Output the [X, Y] coordinate of the center of the cell containing the given text.  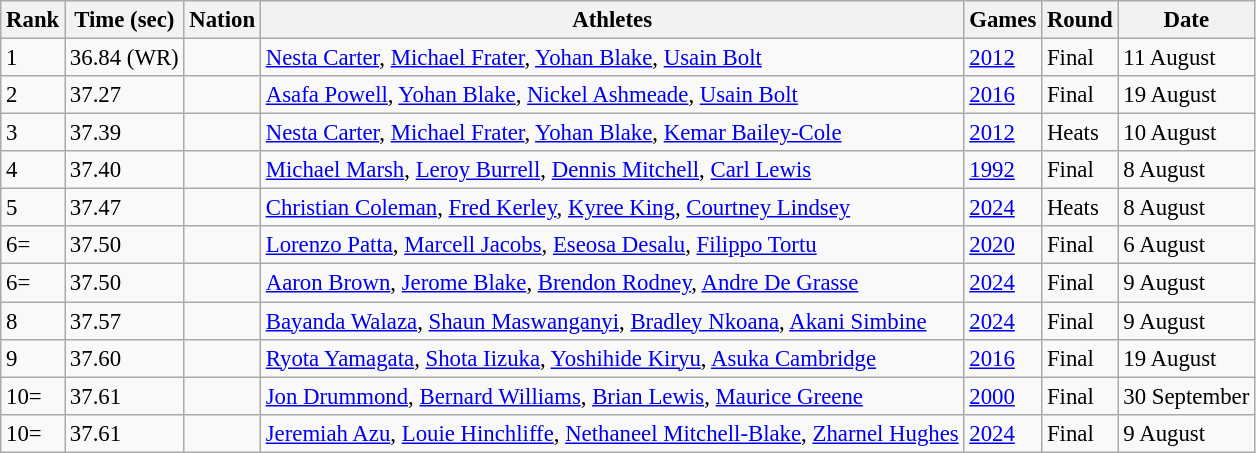
Michael Marsh, Leroy Burrell, Dennis Mitchell, Carl Lewis [612, 170]
Christian Coleman, Fred Kerley, Kyree King, Courtney Lindsey [612, 208]
Bayanda Walaza, Shaun Maswanganyi, Bradley Nkoana, Akani Simbine [612, 321]
Nesta Carter, Michael Frater, Yohan Blake, Usain Bolt [612, 58]
Time (sec) [124, 20]
1 [33, 58]
37.47 [124, 208]
37.39 [124, 133]
Athletes [612, 20]
Date [1186, 20]
3 [33, 133]
Rank [33, 20]
37.57 [124, 321]
Nesta Carter, Michael Frater, Yohan Blake, Kemar Bailey-Cole [612, 133]
37.27 [124, 95]
Games [1003, 20]
Round [1080, 20]
Jon Drummond, Bernard Williams, Brian Lewis, Maurice Greene [612, 396]
1992 [1003, 170]
11 August [1186, 58]
30 September [1186, 396]
37.40 [124, 170]
37.60 [124, 358]
2020 [1003, 245]
10 August [1186, 133]
5 [33, 208]
2 [33, 95]
9 [33, 358]
4 [33, 170]
8 [33, 321]
Nation [222, 20]
Lorenzo Patta, Marcell Jacobs, Eseosa Desalu, Filippo Tortu [612, 245]
6 August [1186, 245]
36.84 (WR) [124, 58]
2000 [1003, 396]
Aaron Brown, Jerome Blake, Brendon Rodney, Andre De Grasse [612, 283]
Jeremiah Azu, Louie Hinchliffe, Nethaneel Mitchell-Blake, Zharnel Hughes [612, 433]
Ryota Yamagata, Shota Iizuka, Yoshihide Kiryu, Asuka Cambridge [612, 358]
Asafa Powell, Yohan Blake, Nickel Ashmeade, Usain Bolt [612, 95]
